Detect which cell encompasses the target text, then output its (X, Y) center coordinate. 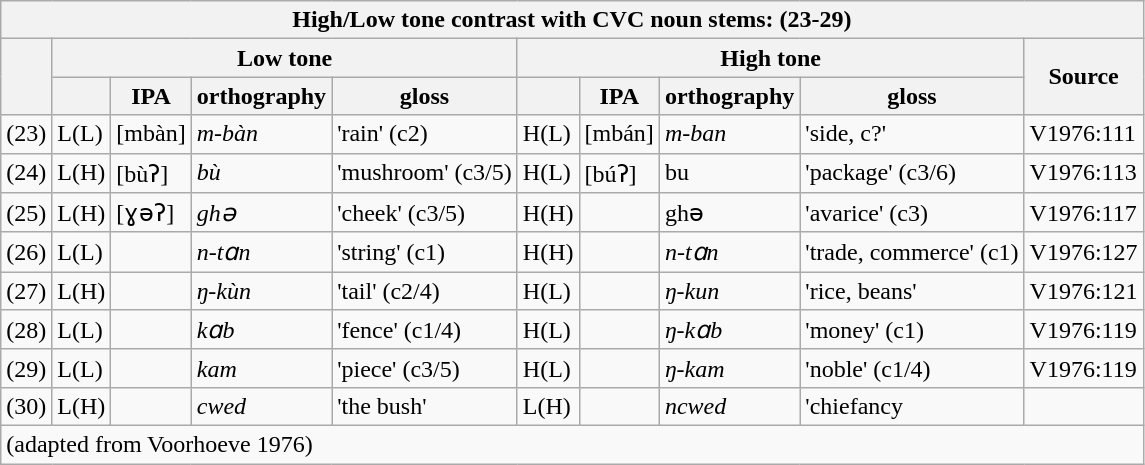
High/Low tone contrast with CVC noun stems: (23-29) (572, 20)
High tone (770, 58)
'the bush' (425, 406)
Low tone (285, 58)
(24) (26, 173)
'avarice' (c3) (912, 213)
V1976:113 (1084, 173)
(27) (26, 291)
ŋ-kam (729, 368)
ŋ-kɑb (729, 330)
'side, c?' (912, 134)
V1976:127 (1084, 252)
'piece' (c3/5) (425, 368)
'rice, beans' (912, 291)
Source (1084, 77)
'noble' (c1/4) (912, 368)
[ɣəʔ] (151, 213)
[mbàn] (151, 134)
(30) (26, 406)
'fence' (c1/4) (425, 330)
'string' (c1) (425, 252)
(25) (26, 213)
'package' (c3/6) (912, 173)
kɑb (261, 330)
'mushroom' (c3/5) (425, 173)
'tail' (c2/4) (425, 291)
(28) (26, 330)
(26) (26, 252)
'rain' (c2) (425, 134)
V1976:121 (1084, 291)
bù (261, 173)
ncwed (729, 406)
cwed (261, 406)
'cheek' (c3/5) (425, 213)
'chiefancy (912, 406)
V1976:117 (1084, 213)
ŋ-kùn (261, 291)
m-bàn (261, 134)
(adapted from Voorhoeve 1976) (572, 444)
(29) (26, 368)
[búʔ] (619, 173)
'trade, commerce' (c1) (912, 252)
m-ban (729, 134)
'money' (c1) (912, 330)
[mbán] (619, 134)
(23) (26, 134)
ŋ-kun (729, 291)
bu (729, 173)
[bùʔ] (151, 173)
kam (261, 368)
V1976:111 (1084, 134)
